For the text-containing cell, return its midpoint in (X, Y) coordinate format. 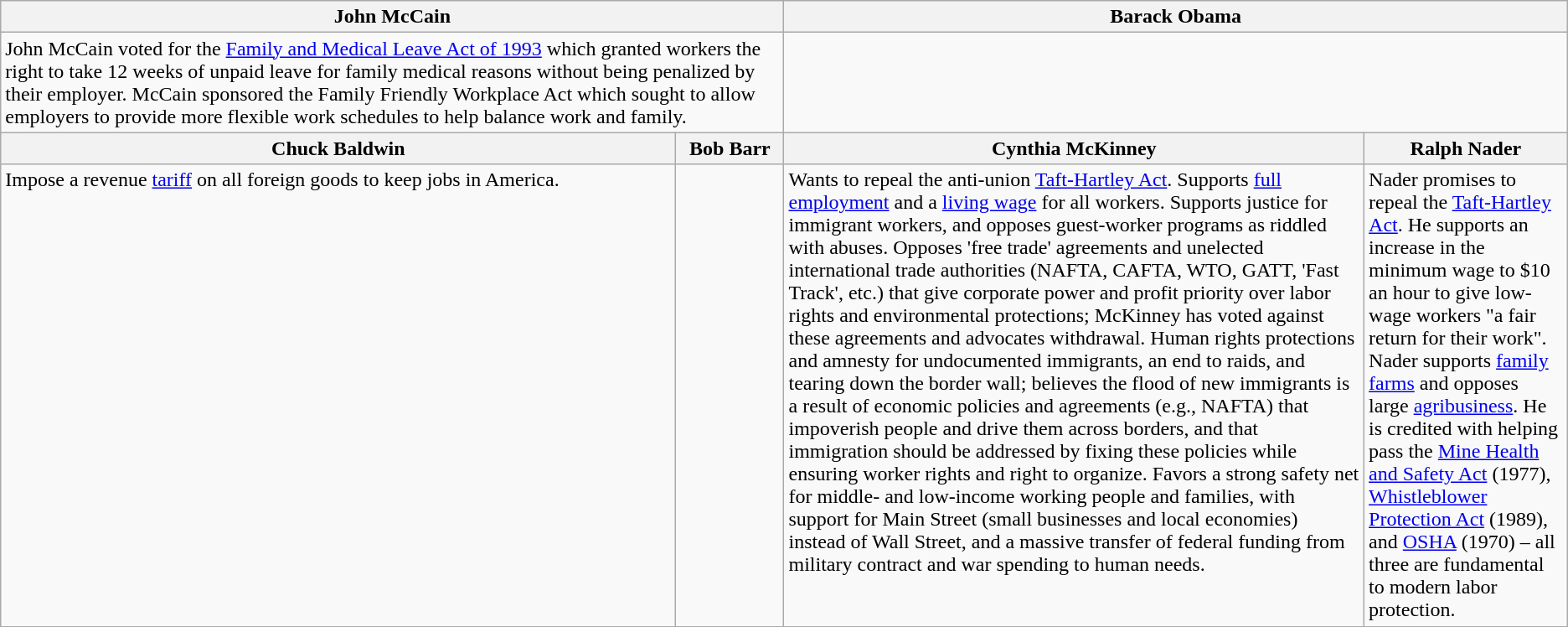
Barack Obama (1176, 17)
Ralph Nader (1466, 148)
John McCain (392, 17)
Chuck Baldwin (338, 148)
Impose a revenue tariff on all foreign goods to keep jobs in America. (338, 396)
Bob Barr (730, 148)
Cynthia McKinney (1074, 148)
